Locate the cell with the specified text and output its (X, Y) center coordinate. 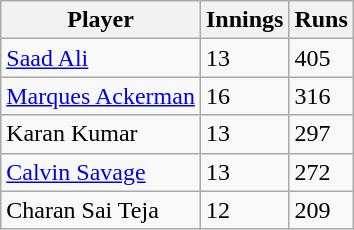
272 (321, 172)
Innings (244, 20)
Runs (321, 20)
297 (321, 134)
209 (321, 210)
16 (244, 96)
Player (101, 20)
405 (321, 58)
316 (321, 96)
Calvin Savage (101, 172)
Charan Sai Teja (101, 210)
Marques Ackerman (101, 96)
Karan Kumar (101, 134)
Saad Ali (101, 58)
12 (244, 210)
